From the cell containing the given text, extract its center point as (X, Y) coordinate. 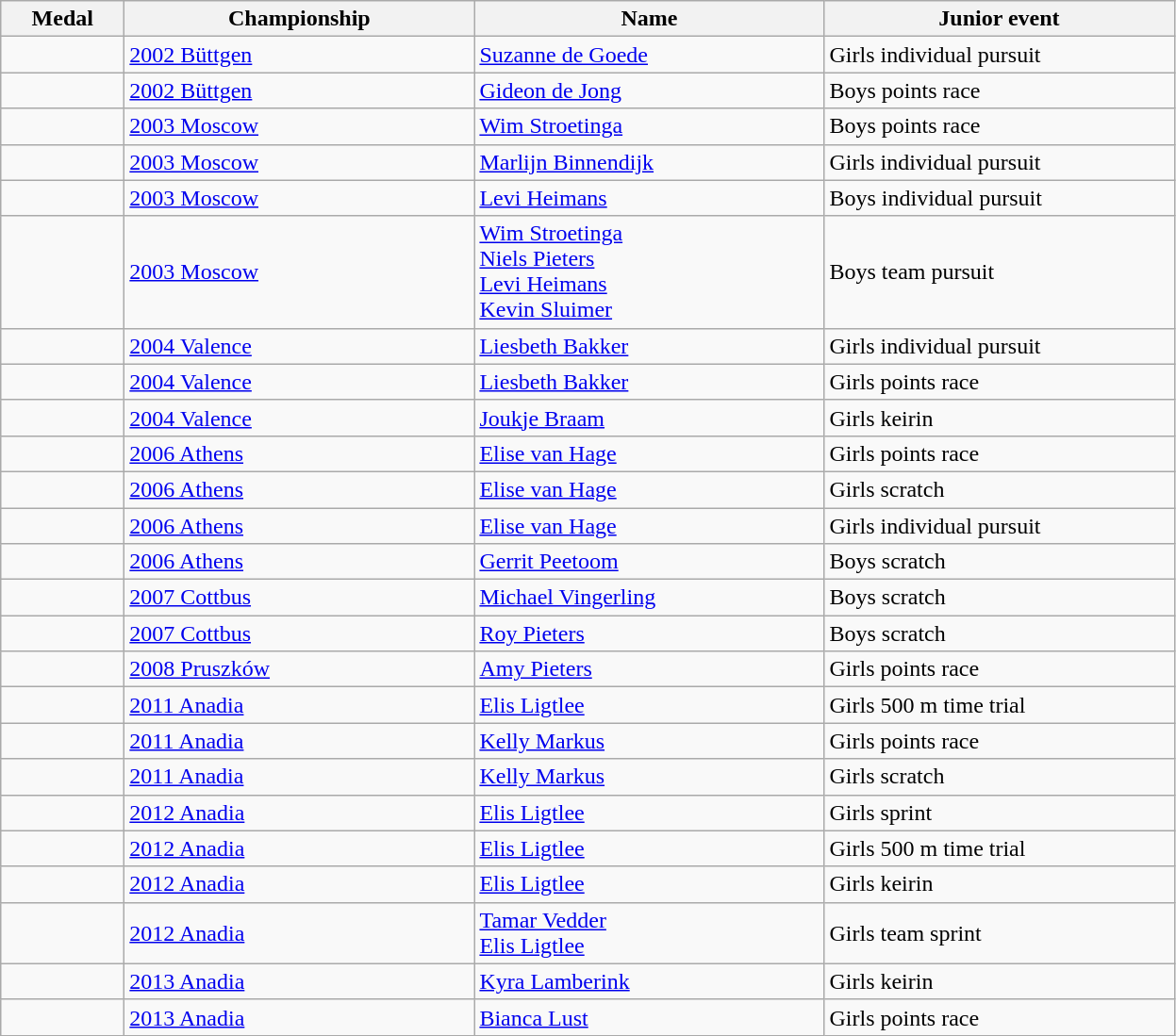
Amy Pieters (649, 669)
Wim StroetingaNiels PietersLevi HeimansKevin Sluimer (649, 271)
Gideon de Jong (649, 90)
Levi Heimans (649, 198)
Michael Vingerling (649, 598)
Bianca Lust (649, 1017)
Championship (300, 19)
Girls team sprint (1000, 933)
Tamar VedderElis Ligtlee (649, 933)
Junior event (1000, 19)
Boys team pursuit (1000, 271)
Joukje Braam (649, 418)
Gerrit Peetoom (649, 562)
Roy Pieters (649, 633)
Wim Stroetinga (649, 126)
Marlijn Binnendijk (649, 162)
Boys individual pursuit (1000, 198)
Medal (62, 19)
Kyra Lamberink (649, 981)
2008 Pruszków (300, 669)
Girls sprint (1000, 813)
Suzanne de Goede (649, 55)
Name (649, 19)
